Scan for the cell matching the given text and deliver its [x, y] coordinate at center. 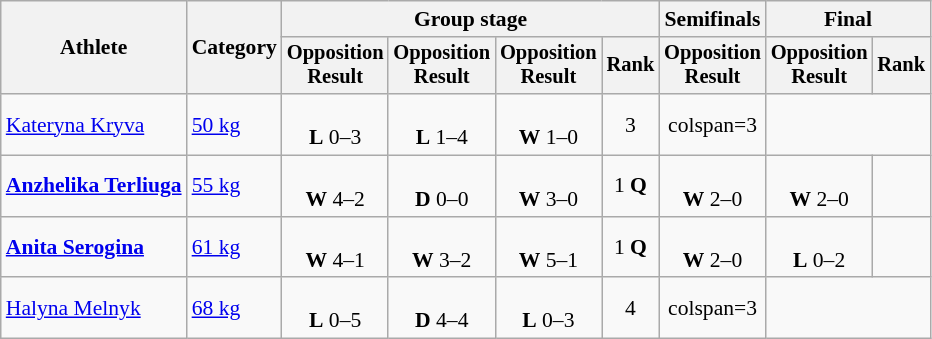
W 1–0 [548, 124]
W 3–2 [442, 248]
W 4–2 [336, 186]
W 4–1 [336, 248]
Athlete [94, 48]
Semifinals [712, 19]
Anita Serogina [94, 248]
4 [631, 308]
Group stage [470, 19]
L 0–5 [336, 308]
Halyna Melnyk [94, 308]
3 [631, 124]
Final [848, 19]
D 4–4 [442, 308]
L 0–2 [820, 248]
Anzhelika Terliuga [94, 186]
W 5–1 [548, 248]
55 kg [234, 186]
W 3–0 [548, 186]
68 kg [234, 308]
Kateryna Kryva [94, 124]
D 0–0 [442, 186]
61 kg [234, 248]
Category [234, 48]
50 kg [234, 124]
L 1–4 [442, 124]
